Capture the cell that displays the provided text and extract its [X, Y] central coordinate. 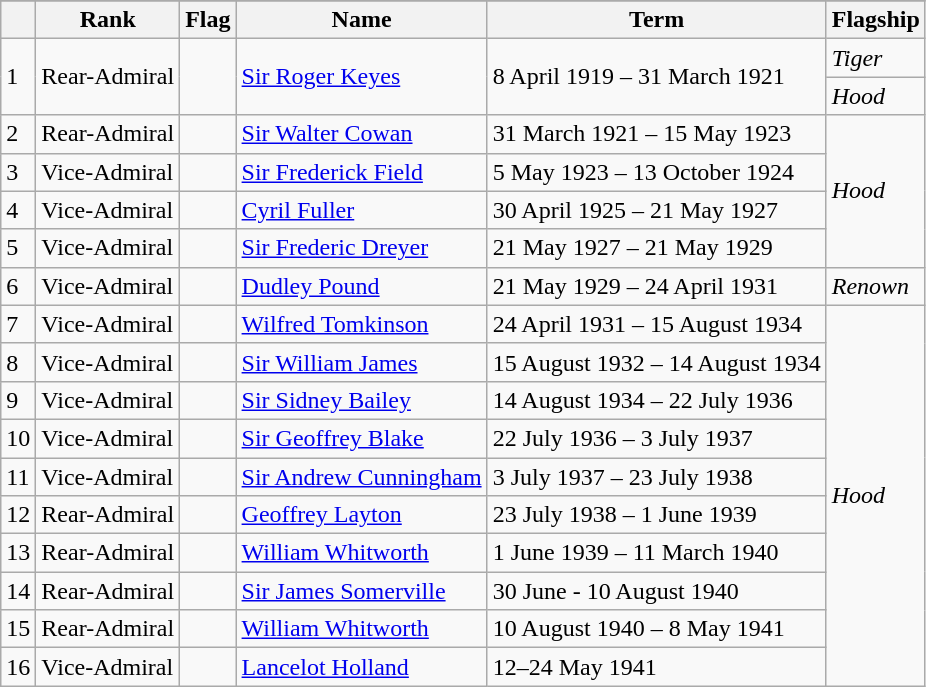
16 [18, 667]
23 July 1938 – 1 June 1939 [656, 515]
3 [18, 172]
12 [18, 515]
14 [18, 591]
4 [18, 210]
Renown [876, 286]
Geoffrey Layton [362, 515]
Sir Geoffrey Blake [362, 438]
Flagship [876, 20]
21 May 1927 – 21 May 1929 [656, 248]
Sir Frederic Dreyer [362, 248]
Sir Roger Keyes [362, 77]
Flag [208, 20]
15 August 1932 – 14 August 1934 [656, 362]
Cyril Fuller [362, 210]
1 June 1939 – 11 March 1940 [656, 553]
Term [656, 20]
11 [18, 477]
8 April 1919 – 31 March 1921 [656, 77]
Tiger [876, 58]
24 April 1931 – 15 August 1934 [656, 324]
21 May 1929 – 24 April 1931 [656, 286]
31 March 1921 – 15 May 1923 [656, 134]
6 [18, 286]
13 [18, 553]
Lancelot Holland [362, 667]
Sir William James [362, 362]
9 [18, 400]
10 [18, 438]
Sir Frederick Field [362, 172]
8 [18, 362]
Wilfred Tomkinson [362, 324]
14 August 1934 – 22 July 1936 [656, 400]
1 [18, 77]
Name [362, 20]
3 July 1937 – 23 July 1938 [656, 477]
Sir Sidney Bailey [362, 400]
Sir Andrew Cunningham [362, 477]
Sir James Somerville [362, 591]
2 [18, 134]
10 August 1940 – 8 May 1941 [656, 629]
30 June - 10 August 1940 [656, 591]
7 [18, 324]
Dudley Pound [362, 286]
22 July 1936 – 3 July 1937 [656, 438]
5 [18, 248]
30 April 1925 – 21 May 1927 [656, 210]
5 May 1923 – 13 October 1924 [656, 172]
Rank [108, 20]
15 [18, 629]
Sir Walter Cowan [362, 134]
12–24 May 1941 [656, 667]
